From the cell containing the given text, extract its center point as [x, y] coordinate. 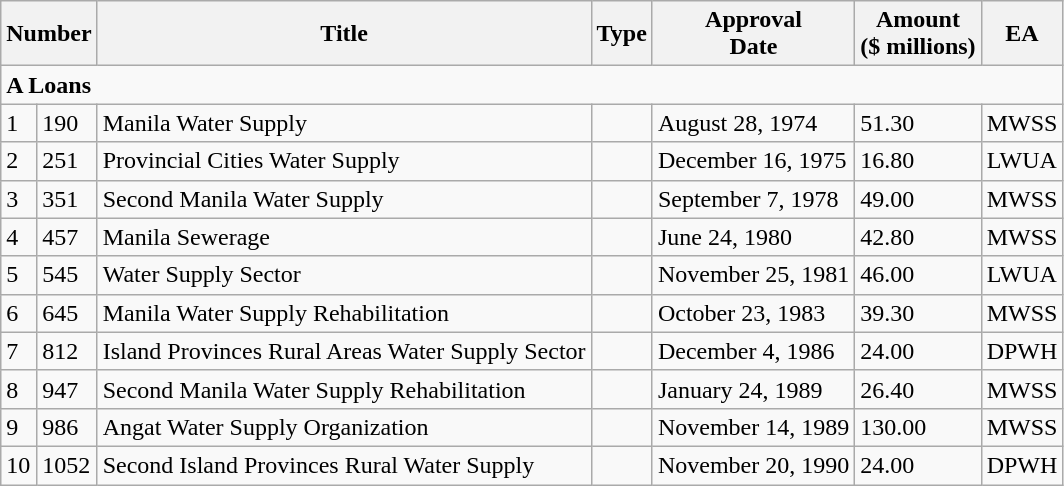
986 [67, 427]
November 25, 1981 [753, 275]
3 [19, 199]
Amount($ millions) [918, 34]
October 23, 1983 [753, 313]
645 [67, 313]
8 [19, 389]
2 [19, 161]
4 [19, 237]
November 14, 1989 [753, 427]
September 7, 1978 [753, 199]
Second Island Provinces Rural Water Supply [344, 465]
January 24, 1989 [753, 389]
June 24, 1980 [753, 237]
Title [344, 34]
1 [19, 123]
EA [1022, 34]
351 [67, 199]
Provincial Cities Water Supply [344, 161]
51.30 [918, 123]
Second Manila Water Supply Rehabilitation [344, 389]
947 [67, 389]
Manila Water Supply Rehabilitation [344, 313]
16.80 [918, 161]
39.30 [918, 313]
November 20, 1990 [753, 465]
7 [19, 351]
10 [19, 465]
Water Supply Sector [344, 275]
Island Provinces Rural Areas Water Supply Sector [344, 351]
A Loans [532, 85]
251 [67, 161]
130.00 [918, 427]
545 [67, 275]
Angat Water Supply Organization [344, 427]
9 [19, 427]
812 [67, 351]
190 [67, 123]
Manila Water Supply [344, 123]
6 [19, 313]
August 28, 1974 [753, 123]
457 [67, 237]
5 [19, 275]
December 16, 1975 [753, 161]
46.00 [918, 275]
Number [49, 34]
Manila Sewerage [344, 237]
42.80 [918, 237]
Type [622, 34]
ApprovalDate [753, 34]
1052 [67, 465]
49.00 [918, 199]
December 4, 1986 [753, 351]
26.40 [918, 389]
Second Manila Water Supply [344, 199]
